Determine the (x, y) coordinate at the center of the cell enclosing the given text.  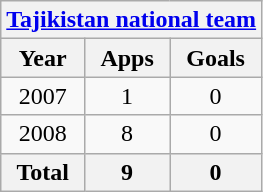
Total (43, 172)
Tajikistan national team (132, 20)
9 (128, 172)
2008 (43, 134)
8 (128, 134)
1 (128, 96)
Goals (216, 58)
Year (43, 58)
2007 (43, 96)
Apps (128, 58)
